Scan for the cell matching the given text and deliver its (X, Y) coordinate at center. 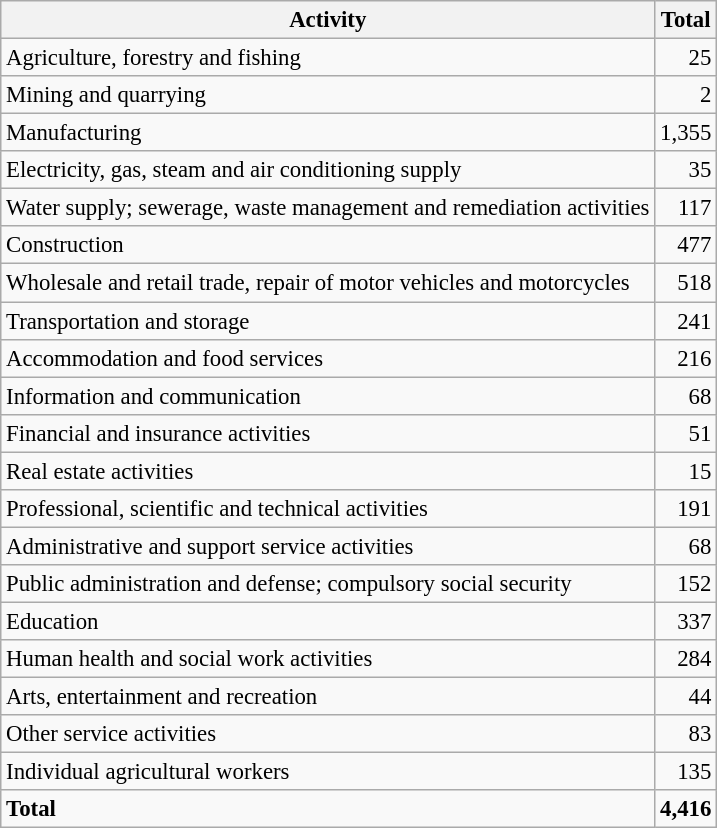
Financial and insurance activities (328, 433)
337 (686, 621)
44 (686, 697)
216 (686, 358)
Professional, scientific and technical activities (328, 509)
Wholesale and retail trade, repair of motor vehicles and motorcycles (328, 283)
Other service activities (328, 734)
Mining and quarrying (328, 95)
Construction (328, 245)
1,355 (686, 133)
117 (686, 208)
83 (686, 734)
15 (686, 471)
Agriculture, forestry and fishing (328, 58)
191 (686, 509)
2 (686, 95)
25 (686, 58)
241 (686, 321)
Individual agricultural workers (328, 772)
Real estate activities (328, 471)
Public administration and defense; compulsory social security (328, 584)
Manufacturing (328, 133)
Activity (328, 20)
4,416 (686, 809)
Accommodation and food services (328, 358)
284 (686, 659)
51 (686, 433)
Administrative and support service activities (328, 546)
Education (328, 621)
Water supply; sewerage, waste management and remediation activities (328, 208)
Transportation and storage (328, 321)
135 (686, 772)
Arts, entertainment and recreation (328, 697)
35 (686, 170)
518 (686, 283)
Electricity, gas, steam and air conditioning supply (328, 170)
152 (686, 584)
477 (686, 245)
Information and communication (328, 396)
Human health and social work activities (328, 659)
